Extract the (x, y) coordinate from the center of the cell holding the provided text.  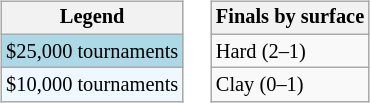
Finals by surface (290, 18)
Legend (92, 18)
$25,000 tournaments (92, 51)
Hard (2–1) (290, 51)
$10,000 tournaments (92, 85)
Clay (0–1) (290, 85)
